Determine the (x, y) coordinate at the center of the cell enclosing the given text.  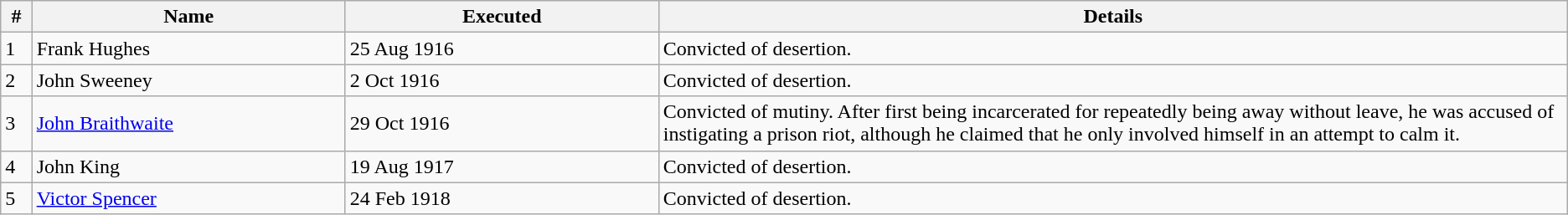
Executed (502, 17)
2 Oct 1916 (502, 80)
29 Oct 1916 (502, 124)
5 (17, 198)
24 Feb 1918 (502, 198)
Frank Hughes (188, 49)
25 Aug 1916 (502, 49)
3 (17, 124)
John Sweeney (188, 80)
Name (188, 17)
Details (1112, 17)
# (17, 17)
1 (17, 49)
4 (17, 166)
John King (188, 166)
19 Aug 1917 (502, 166)
Victor Spencer (188, 198)
2 (17, 80)
John Braithwaite (188, 124)
